Output the (x, y) coordinate of the center of the cell containing the given text.  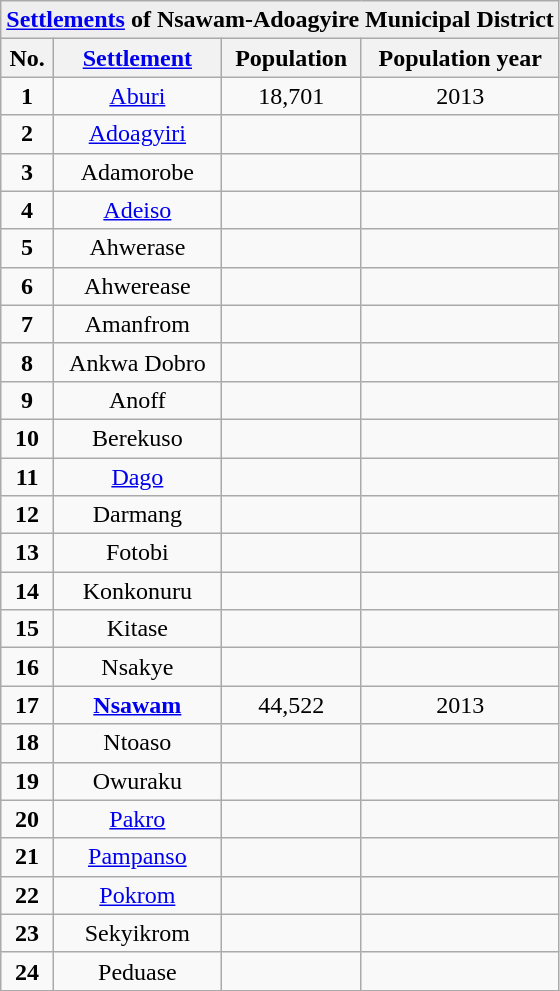
Settlement (137, 58)
No. (28, 58)
21 (28, 857)
18,701 (291, 96)
18 (28, 743)
Pakro (137, 819)
14 (28, 591)
Berekuso (137, 438)
3 (28, 172)
Fotobi (137, 553)
13 (28, 553)
Nsawam (137, 705)
44,522 (291, 705)
Population (291, 58)
17 (28, 705)
8 (28, 362)
4 (28, 210)
Aburi (137, 96)
12 (28, 515)
Ahwerease (137, 286)
15 (28, 629)
2 (28, 134)
7 (28, 324)
10 (28, 438)
24 (28, 971)
19 (28, 781)
Owuraku (137, 781)
16 (28, 667)
Settlements of Nsawam-Adoagyire Municipal District (280, 20)
Ntoaso (137, 743)
11 (28, 477)
22 (28, 895)
Ankwa Dobro (137, 362)
Konkonuru (137, 591)
23 (28, 933)
Amanfrom (137, 324)
20 (28, 819)
Pampanso (137, 857)
Dago (137, 477)
5 (28, 248)
Sekyikrom (137, 933)
Anoff (137, 400)
6 (28, 286)
Pokrom (137, 895)
9 (28, 400)
1 (28, 96)
Adoagyiri (137, 134)
Adeiso (137, 210)
Peduase (137, 971)
Darmang (137, 515)
Nsakye (137, 667)
Population year (460, 58)
Ahwerase (137, 248)
Kitase (137, 629)
Adamorobe (137, 172)
